Detect which cell encompasses the target text, then output its [X, Y] center coordinate. 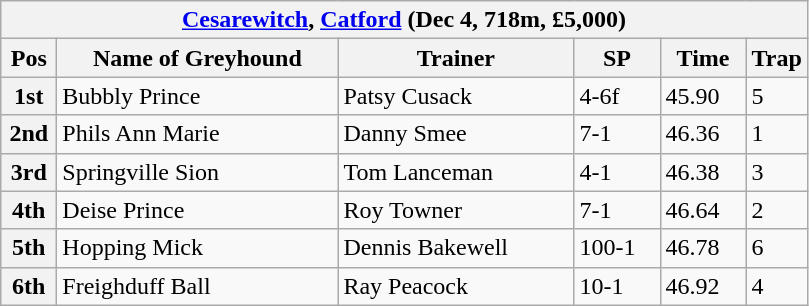
Tom Lanceman [456, 172]
100-1 [617, 248]
Roy Towner [456, 210]
Hopping Mick [198, 248]
Freighduff Ball [198, 286]
SP [617, 58]
46.64 [703, 210]
4-1 [617, 172]
Pos [29, 58]
3 [776, 172]
5 [776, 96]
4-6f [617, 96]
3rd [29, 172]
Trap [776, 58]
Cesarewitch, Catford (Dec 4, 718m, £5,000) [404, 20]
Name of Greyhound [198, 58]
46.78 [703, 248]
1 [776, 134]
4th [29, 210]
46.36 [703, 134]
46.38 [703, 172]
6 [776, 248]
Patsy Cusack [456, 96]
45.90 [703, 96]
4 [776, 286]
Bubbly Prince [198, 96]
Trainer [456, 58]
2nd [29, 134]
6th [29, 286]
46.92 [703, 286]
10-1 [617, 286]
Ray Peacock [456, 286]
Springville Sion [198, 172]
Danny Smee [456, 134]
Dennis Bakewell [456, 248]
Time [703, 58]
Deise Prince [198, 210]
1st [29, 96]
2 [776, 210]
Phils Ann Marie [198, 134]
5th [29, 248]
